For the text-containing cell, return its midpoint in [x, y] coordinate format. 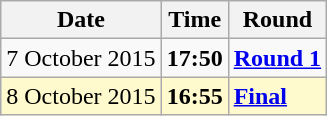
Time [194, 20]
8 October 2015 [81, 96]
Date [81, 20]
Round [277, 20]
16:55 [194, 96]
Round 1 [277, 58]
17:50 [194, 58]
Final [277, 96]
7 October 2015 [81, 58]
